Capture the cell that displays the provided text and extract its (x, y) central coordinate. 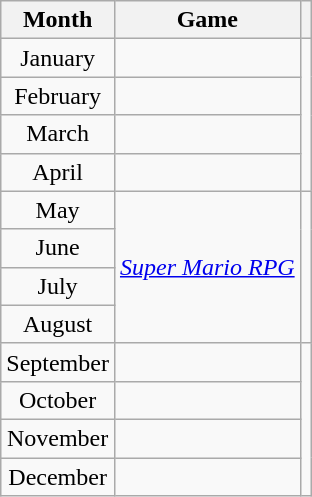
November (58, 438)
March (58, 134)
July (58, 286)
Super Mario RPG (207, 267)
February (58, 96)
January (58, 58)
May (58, 210)
April (58, 172)
June (58, 248)
December (58, 477)
August (58, 324)
Month (58, 20)
October (58, 400)
Game (207, 20)
September (58, 362)
